Return (x, y) of the center of cell containing provided text 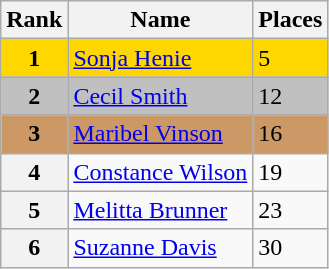
Cecil Smith (160, 96)
1 (34, 58)
23 (290, 210)
Rank (34, 20)
30 (290, 248)
Name (160, 20)
2 (34, 96)
19 (290, 172)
4 (34, 172)
16 (290, 134)
Constance Wilson (160, 172)
Melitta Brunner (160, 210)
Sonja Henie (160, 58)
6 (34, 248)
3 (34, 134)
Maribel Vinson (160, 134)
12 (290, 96)
Suzanne Davis (160, 248)
Places (290, 20)
